Detect which cell encompasses the target text, then output its [x, y] center coordinate. 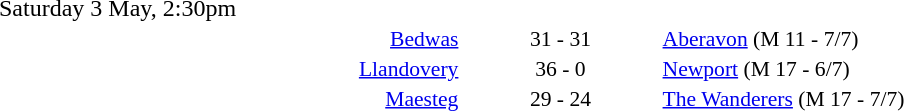
36 - 0 [560, 68]
31 - 31 [560, 38]
